Scan for the cell matching the given text and deliver its [X, Y] coordinate at center. 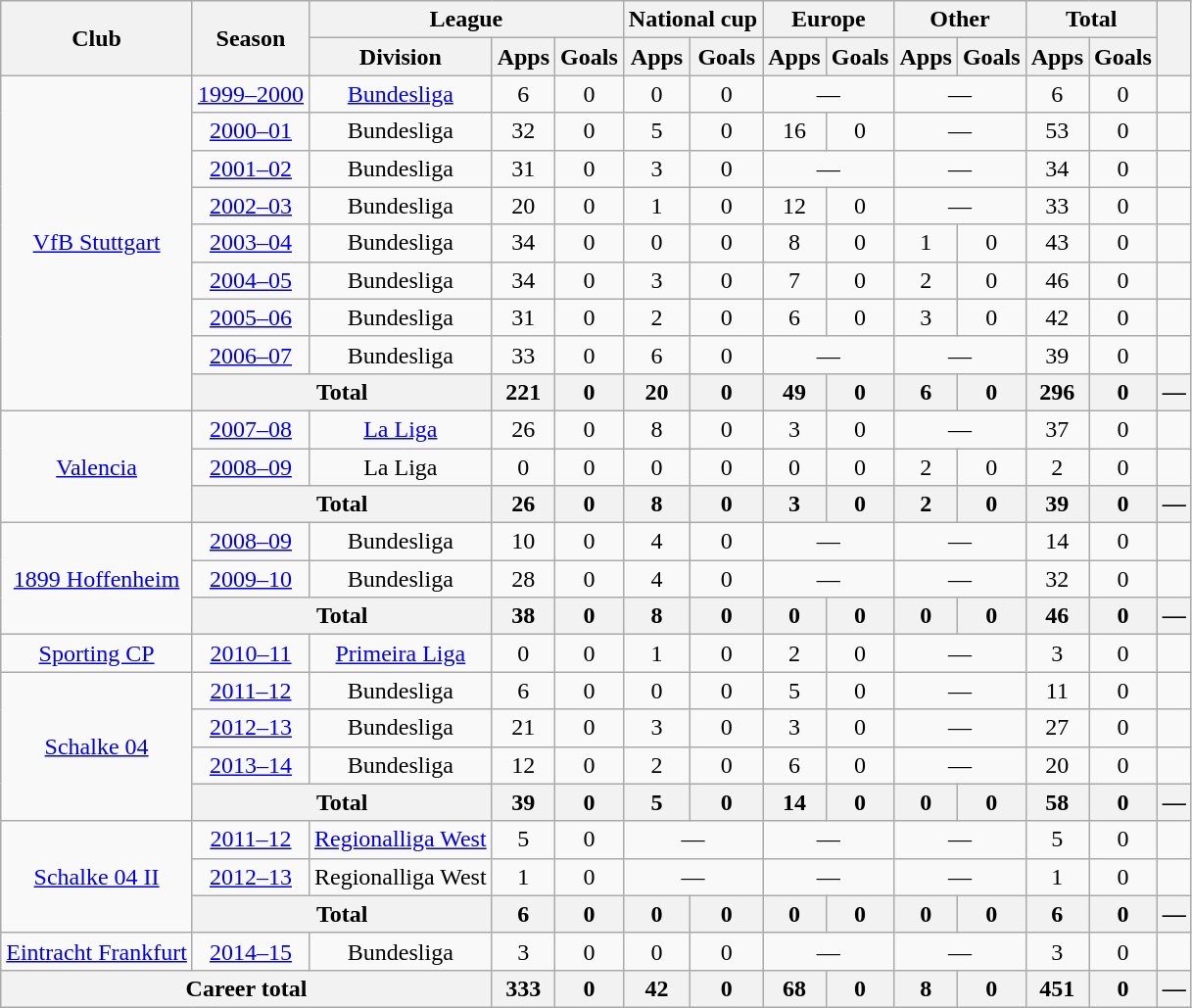
1999–2000 [251, 94]
Club [97, 38]
37 [1057, 429]
Eintracht Frankfurt [97, 951]
Valencia [97, 466]
Europe [829, 20]
10 [523, 542]
Division [400, 57]
Schalke 04 [97, 746]
27 [1057, 728]
333 [523, 988]
1899 Hoffenheim [97, 579]
2014–15 [251, 951]
68 [794, 988]
2009–10 [251, 579]
2001–02 [251, 168]
28 [523, 579]
2010–11 [251, 653]
49 [794, 392]
2003–04 [251, 243]
58 [1057, 802]
2004–05 [251, 280]
53 [1057, 131]
296 [1057, 392]
National cup [692, 20]
Schalke 04 II [97, 877]
38 [523, 616]
League [466, 20]
16 [794, 131]
2002–03 [251, 206]
21 [523, 728]
Season [251, 38]
Sporting CP [97, 653]
2005–06 [251, 317]
Other [960, 20]
Career total [247, 988]
2007–08 [251, 429]
43 [1057, 243]
11 [1057, 691]
2013–14 [251, 765]
2006–07 [251, 355]
451 [1057, 988]
VfB Stuttgart [97, 243]
7 [794, 280]
2000–01 [251, 131]
221 [523, 392]
Primeira Liga [400, 653]
